Extract the (x, y) coordinate from the center of the cell holding the provided text.  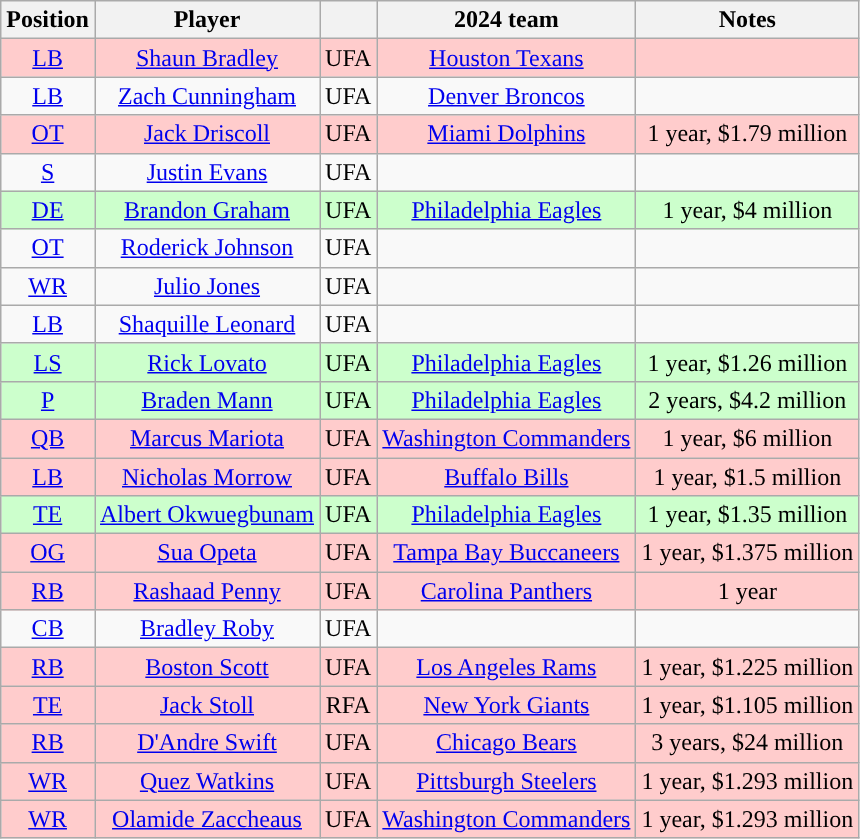
Los Angeles Rams (506, 667)
Jack Stoll (206, 705)
CB (48, 629)
Player (206, 20)
Brandon Graham (206, 210)
Buffalo Bills (506, 477)
Tampa Bay Buccaneers (506, 553)
LS (48, 362)
Shaun Bradley (206, 58)
Miami Dolphins (506, 134)
Rick Lovato (206, 362)
S (48, 172)
Nicholas Morrow (206, 477)
Quez Watkins (206, 781)
1 year, $6 million (748, 438)
D'Andre Swift (206, 743)
1 year, $1.225 million (748, 667)
Boston Scott (206, 667)
Denver Broncos (506, 96)
New York Giants (506, 705)
Bradley Roby (206, 629)
2024 team (506, 20)
P (48, 400)
1 year, $1.79 million (748, 134)
QB (48, 438)
Pittsburgh Steelers (506, 781)
Braden Mann (206, 400)
1 year, $1.375 million (748, 553)
3 years, $24 million (748, 743)
Shaquille Leonard (206, 324)
2 years, $4.2 million (748, 400)
Albert Okwuegbunam (206, 515)
1 year, $4 million (748, 210)
Jack Driscoll (206, 134)
Julio Jones (206, 286)
Roderick Johnson (206, 248)
Rashaad Penny (206, 591)
Marcus Mariota (206, 438)
Carolina Panthers (506, 591)
DE (48, 210)
Notes (748, 20)
Chicago Bears (506, 743)
OG (48, 553)
Zach Cunningham (206, 96)
Justin Evans (206, 172)
Olamide Zaccheaus (206, 819)
1 year, $1.5 million (748, 477)
RFA (348, 705)
Houston Texans (506, 58)
1 year, $1.105 million (748, 705)
1 year, $1.26 million (748, 362)
Sua Opeta (206, 553)
1 year (748, 591)
Position (48, 20)
1 year, $1.35 million (748, 515)
